Capture the cell that displays the provided text and extract its (X, Y) central coordinate. 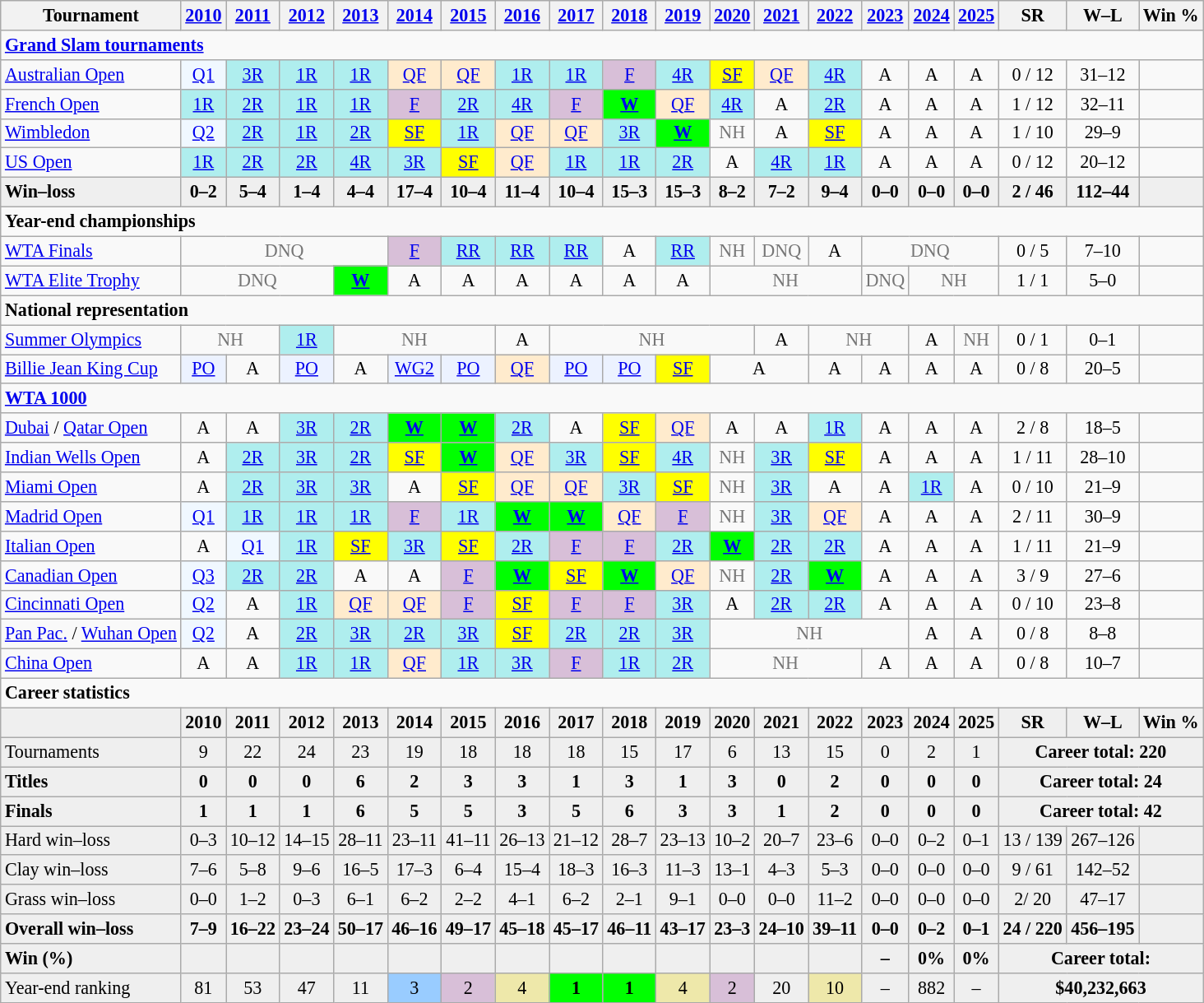
9 (203, 752)
81 (203, 987)
Year-end championships (602, 221)
Billie Jean King Cup (90, 369)
45–17 (577, 929)
19 (414, 752)
267–126 (1103, 840)
47–17 (1103, 899)
Cincinnati Open (90, 605)
29–9 (1103, 133)
23–8 (1103, 605)
23–11 (414, 840)
Hard win–loss (90, 840)
41–11 (469, 840)
17–4 (414, 192)
28–10 (1103, 457)
23–3 (732, 929)
15–4 (522, 870)
2/ 20 (1033, 899)
46–11 (629, 929)
47 (307, 987)
23–13 (683, 840)
7–10 (1103, 251)
9–1 (683, 899)
13 / 139 (1033, 840)
31–12 (1103, 74)
27–6 (1103, 575)
Canadian Open (90, 575)
28–7 (629, 840)
16–5 (361, 870)
24 (307, 752)
45–18 (522, 929)
4–4 (361, 192)
17 (683, 752)
14–15 (307, 840)
22 (253, 752)
10–12 (253, 840)
17–3 (414, 870)
9 / 61 (1033, 870)
10–7 (1103, 663)
21–12 (577, 840)
WTA Finals (90, 251)
9–4 (835, 192)
456–195 (1103, 929)
53 (253, 987)
2 / 46 (1033, 192)
Career total: 42 (1100, 810)
Australian Open (90, 74)
1–4 (307, 192)
23–24 (307, 929)
5–0 (1103, 281)
0 / 5 (1033, 251)
5–4 (253, 192)
China Open (90, 663)
20 (781, 987)
1 / 12 (1033, 104)
4–3 (781, 870)
7–2 (781, 192)
2–1 (629, 899)
28–11 (361, 840)
Dubai / Qatar Open (90, 428)
WG2 (414, 369)
Tournament (90, 15)
32–11 (1103, 104)
7–9 (203, 929)
112–44 (1103, 192)
20–5 (1103, 369)
5–3 (835, 870)
11 (361, 987)
US Open (90, 163)
24–10 (781, 929)
142–52 (1103, 870)
13 (781, 752)
6–4 (469, 870)
11–4 (522, 192)
4–1 (522, 899)
Year-end ranking (90, 987)
6–1 (361, 899)
1–2 (253, 899)
13–1 (732, 870)
16–3 (629, 870)
16–22 (253, 929)
20–7 (781, 840)
0 / 1 (1033, 339)
1 / 1 (1033, 281)
2 / 11 (1033, 516)
Career total: (1100, 958)
Titles (90, 782)
Career statistics (602, 693)
11–2 (835, 899)
23 (361, 752)
5–8 (253, 870)
Finals (90, 810)
18–3 (577, 870)
24 / 220 (1033, 929)
Clay win–loss (90, 870)
8–2 (732, 192)
43–17 (683, 929)
20–12 (1103, 163)
Career total: 220 (1100, 752)
18–5 (1103, 428)
3 / 9 (1033, 575)
Career total: 24 (1100, 782)
Overall win–loss (90, 929)
WTA Elite Trophy (90, 281)
39–11 (835, 929)
Grass win–loss (90, 899)
30–9 (1103, 516)
WTA 1000 (602, 398)
Italian Open (90, 546)
23–6 (835, 840)
French Open (90, 104)
9–6 (307, 870)
Q3 (203, 575)
46–16 (414, 929)
7–6 (203, 870)
Win–loss (90, 192)
Grand Slam tournaments (602, 44)
2 / 8 (1033, 428)
882 (931, 987)
10 (835, 987)
Pan Pac. / Wuhan Open (90, 634)
Win (%) (90, 958)
10–2 (732, 840)
National representation (602, 310)
49–17 (469, 929)
Madrid Open (90, 516)
26–13 (522, 840)
8–8 (1103, 634)
Indian Wells Open (90, 457)
1 / 10 (1033, 133)
50–17 (361, 929)
$40,232,663 (1100, 987)
11–3 (683, 870)
Miami Open (90, 486)
2–2 (469, 899)
Wimbledon (90, 133)
Summer Olympics (90, 339)
Tournaments (90, 752)
